Return (X, Y) of the center of cell containing provided text 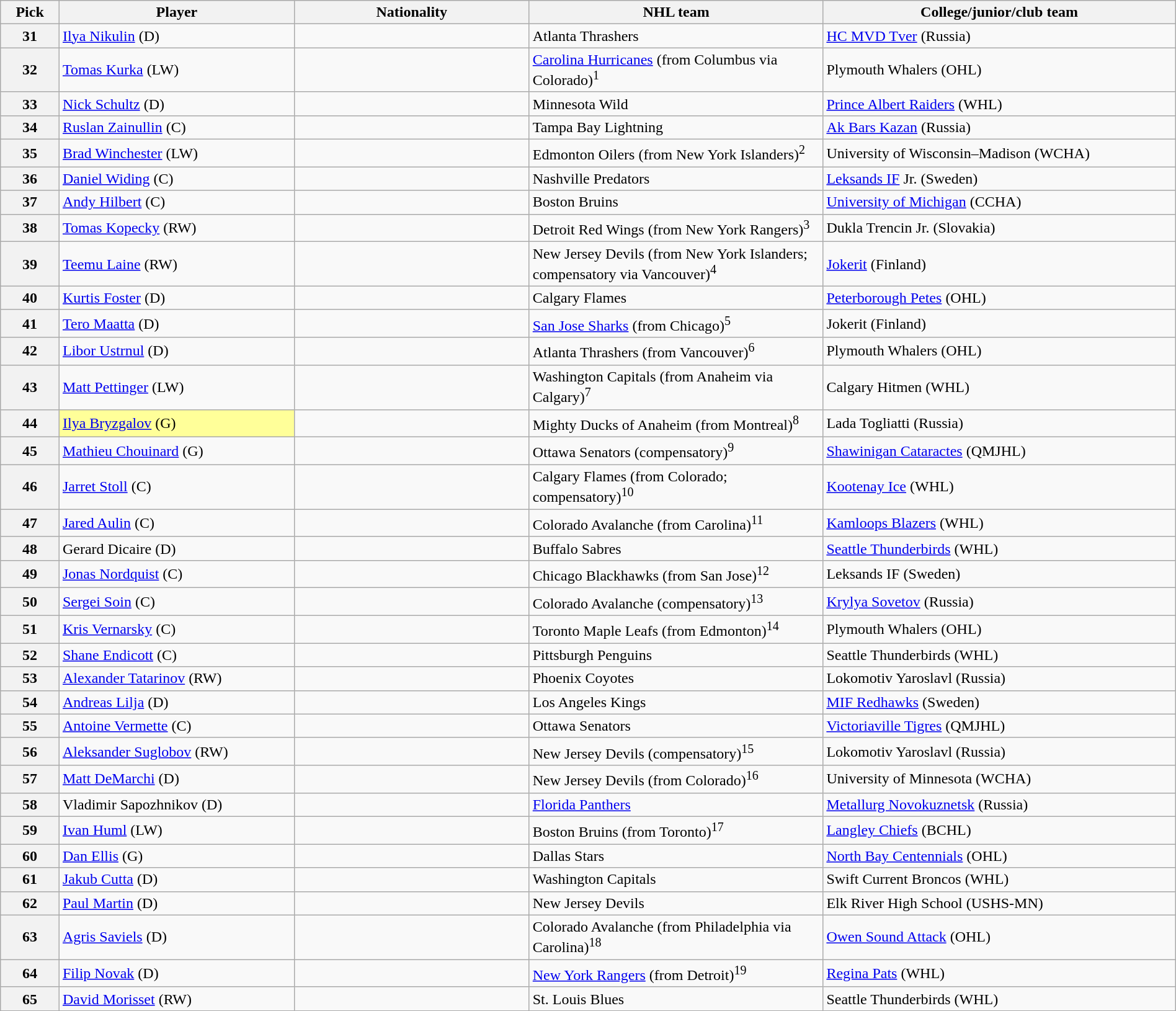
Ottawa Senators (compensatory)9 (676, 452)
Owen Sound Attack (OHL) (999, 937)
Toronto Maple Leafs (from Edmonton)14 (676, 629)
49 (30, 574)
New Jersey Devils (compensatory)15 (676, 752)
NHL team (676, 12)
44 (30, 423)
North Bay Centennials (OHL) (999, 856)
New Jersey Devils (from New York Islanders; compensatory via Vancouver)4 (676, 264)
Aleksander Suglobov (RW) (176, 752)
63 (30, 937)
Andreas Lilja (D) (176, 702)
Nashville Predators (676, 179)
Leksands IF Jr. (Sweden) (999, 179)
Tero Maatta (D) (176, 324)
Teemu Laine (RW) (176, 264)
San Jose Sharks (from Chicago)5 (676, 324)
Leksands IF (Sweden) (999, 574)
Paul Martin (D) (176, 903)
Metallurg Novokuznetsk (Russia) (999, 804)
MIF Redhawks (Sweden) (999, 702)
Andy Hilbert (C) (176, 202)
60 (30, 856)
Jonas Nordquist (C) (176, 574)
48 (30, 548)
Nationality (412, 12)
Shawinigan Cataractes (QMJHL) (999, 452)
Ivan Huml (LW) (176, 830)
57 (30, 779)
Buffalo Sabres (676, 548)
Calgary Flames (from Colorado; compensatory)10 (676, 487)
Gerard Dicaire (D) (176, 548)
59 (30, 830)
Minnesota Wild (676, 104)
Krylya Sovetov (Russia) (999, 602)
53 (30, 679)
Florida Panthers (676, 804)
Calgary Hitmen (WHL) (999, 388)
Ilya Bryzgalov (G) (176, 423)
64 (30, 974)
Lada Togliatti (Russia) (999, 423)
46 (30, 487)
Elk River High School (USHS-MN) (999, 903)
Jarret Stoll (C) (176, 487)
Colorado Avalanche (from Carolina)11 (676, 523)
Peterborough Petes (OHL) (999, 298)
33 (30, 104)
54 (30, 702)
St. Louis Blues (676, 999)
Brad Winchester (LW) (176, 154)
Boston Bruins (676, 202)
Vladimir Sapozhnikov (D) (176, 804)
Mighty Ducks of Anaheim (from Montreal)8 (676, 423)
Kamloops Blazers (WHL) (999, 523)
Kurtis Foster (D) (176, 298)
New York Rangers (from Detroit)19 (676, 974)
Player (176, 12)
Dukla Trencin Jr. (Slovakia) (999, 228)
Jared Aulin (C) (176, 523)
University of Michigan (CCHA) (999, 202)
Washington Capitals (676, 880)
Boston Bruins (from Toronto)17 (676, 830)
35 (30, 154)
47 (30, 523)
Kris Vernarsky (C) (176, 629)
Colorado Avalanche (from Philadelphia via Carolina)18 (676, 937)
University of Minnesota (WCHA) (999, 779)
Dan Ellis (G) (176, 856)
Colorado Avalanche (compensatory)13 (676, 602)
Ak Bars Kazan (Russia) (999, 127)
34 (30, 127)
Phoenix Coyotes (676, 679)
Ruslan Zainullin (C) (176, 127)
Matt DeMarchi (D) (176, 779)
Nick Schultz (D) (176, 104)
58 (30, 804)
36 (30, 179)
Alexander Tatarinov (RW) (176, 679)
38 (30, 228)
Agris Saviels (D) (176, 937)
Tomas Kopecky (RW) (176, 228)
51 (30, 629)
Sergei Soin (C) (176, 602)
Pick (30, 12)
Dallas Stars (676, 856)
Carolina Hurricanes (from Columbus via Colorado)1 (676, 70)
55 (30, 726)
New Jersey Devils (from Colorado)16 (676, 779)
52 (30, 655)
Atlanta Thrashers (from Vancouver)6 (676, 351)
Libor Ustrnul (D) (176, 351)
Kootenay Ice (WHL) (999, 487)
Antoine Vermette (C) (176, 726)
Swift Current Broncos (WHL) (999, 880)
Tampa Bay Lightning (676, 127)
Calgary Flames (676, 298)
50 (30, 602)
Edmonton Oilers (from New York Islanders)2 (676, 154)
43 (30, 388)
Shane Endicott (C) (176, 655)
David Morisset (RW) (176, 999)
College/junior/club team (999, 12)
Chicago Blackhawks (from San Jose)12 (676, 574)
Ilya Nikulin (D) (176, 36)
Mathieu Chouinard (G) (176, 452)
Atlanta Thrashers (676, 36)
65 (30, 999)
Filip Novak (D) (176, 974)
37 (30, 202)
Regina Pats (WHL) (999, 974)
Jakub Cutta (D) (176, 880)
61 (30, 880)
Ottawa Senators (676, 726)
HC MVD Tver (Russia) (999, 36)
Prince Albert Raiders (WHL) (999, 104)
Langley Chiefs (BCHL) (999, 830)
62 (30, 903)
Detroit Red Wings (from New York Rangers)3 (676, 228)
32 (30, 70)
Matt Pettinger (LW) (176, 388)
Victoriaville Tigres (QMJHL) (999, 726)
Tomas Kurka (LW) (176, 70)
40 (30, 298)
39 (30, 264)
41 (30, 324)
42 (30, 351)
New Jersey Devils (676, 903)
Los Angeles Kings (676, 702)
Daniel Widing (C) (176, 179)
31 (30, 36)
56 (30, 752)
45 (30, 452)
University of Wisconsin–Madison (WCHA) (999, 154)
Washington Capitals (from Anaheim via Calgary)7 (676, 388)
Pittsburgh Penguins (676, 655)
